Search for the cell housing the specified text and yield its (x, y) center coordinate. 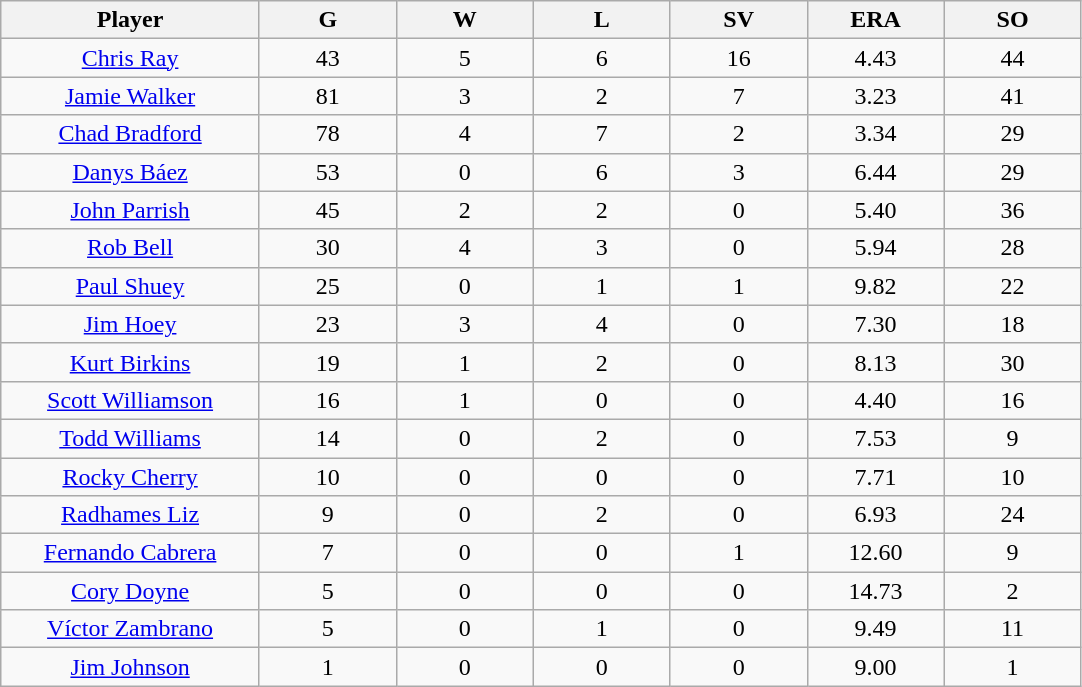
24 (1012, 515)
L (602, 20)
W (464, 20)
23 (328, 324)
8.13 (876, 362)
Player (130, 20)
9.49 (876, 629)
SO (1012, 20)
22 (1012, 286)
ERA (876, 20)
36 (1012, 210)
Jim Hoey (130, 324)
41 (1012, 96)
4.40 (876, 400)
Todd Williams (130, 438)
Danys Báez (130, 172)
Fernando Cabrera (130, 553)
Víctor Zambrano (130, 629)
Rob Bell (130, 248)
G (328, 20)
Cory Doyne (130, 591)
44 (1012, 58)
7.30 (876, 324)
Scott Williamson (130, 400)
3.34 (876, 134)
9.82 (876, 286)
7.71 (876, 477)
11 (1012, 629)
Radhames Liz (130, 515)
Paul Shuey (130, 286)
43 (328, 58)
53 (328, 172)
81 (328, 96)
Kurt Birkins (130, 362)
12.60 (876, 553)
45 (328, 210)
Chad Bradford (130, 134)
7.53 (876, 438)
6.93 (876, 515)
14 (328, 438)
SV (738, 20)
25 (328, 286)
14.73 (876, 591)
78 (328, 134)
John Parrish (130, 210)
Chris Ray (130, 58)
19 (328, 362)
18 (1012, 324)
Jamie Walker (130, 96)
9.00 (876, 667)
3.23 (876, 96)
Rocky Cherry (130, 477)
5.40 (876, 210)
Jim Johnson (130, 667)
28 (1012, 248)
5.94 (876, 248)
4.43 (876, 58)
6.44 (876, 172)
